Output the (X, Y) coordinate of the center of the cell containing the given text.  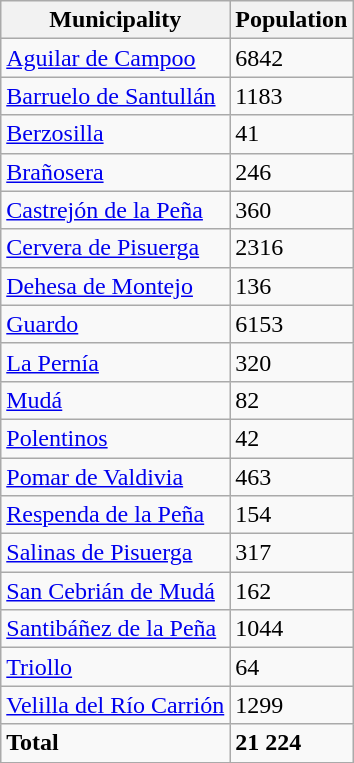
21 224 (292, 743)
Salinas de Pisuerga (116, 553)
Santibáñez de la Peña (116, 629)
La Pernía (116, 362)
2316 (292, 248)
Mudá (116, 400)
82 (292, 400)
Castrejón de la Peña (116, 210)
6842 (292, 58)
463 (292, 477)
136 (292, 286)
Cervera de Pisuerga (116, 248)
320 (292, 362)
162 (292, 591)
Aguilar de Campoo (116, 58)
San Cebrián de Mudá (116, 591)
Pomar de Valdivia (116, 477)
41 (292, 134)
Guardo (116, 324)
Berzosilla (116, 134)
1299 (292, 705)
Total (116, 743)
Polentinos (116, 438)
64 (292, 667)
Respenda de la Peña (116, 515)
Municipality (116, 20)
Dehesa de Montejo (116, 286)
42 (292, 438)
Triollo (116, 667)
6153 (292, 324)
1183 (292, 96)
317 (292, 553)
Population (292, 20)
Barruelo de Santullán (116, 96)
154 (292, 515)
Brañosera (116, 172)
Velilla del Río Carrión (116, 705)
246 (292, 172)
360 (292, 210)
1044 (292, 629)
